Identify which cell holds the provided text, then report its (x, y) central coordinate. 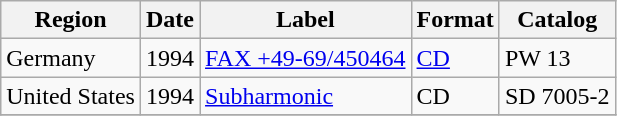
United States (71, 96)
FAX +49-69/450464 (306, 58)
SD 7005-2 (557, 96)
Subharmonic (306, 96)
Region (71, 20)
Format (455, 20)
Date (170, 20)
PW 13 (557, 58)
Label (306, 20)
Germany (71, 58)
Catalog (557, 20)
